Scan for the cell matching the given text and deliver its (x, y) coordinate at center. 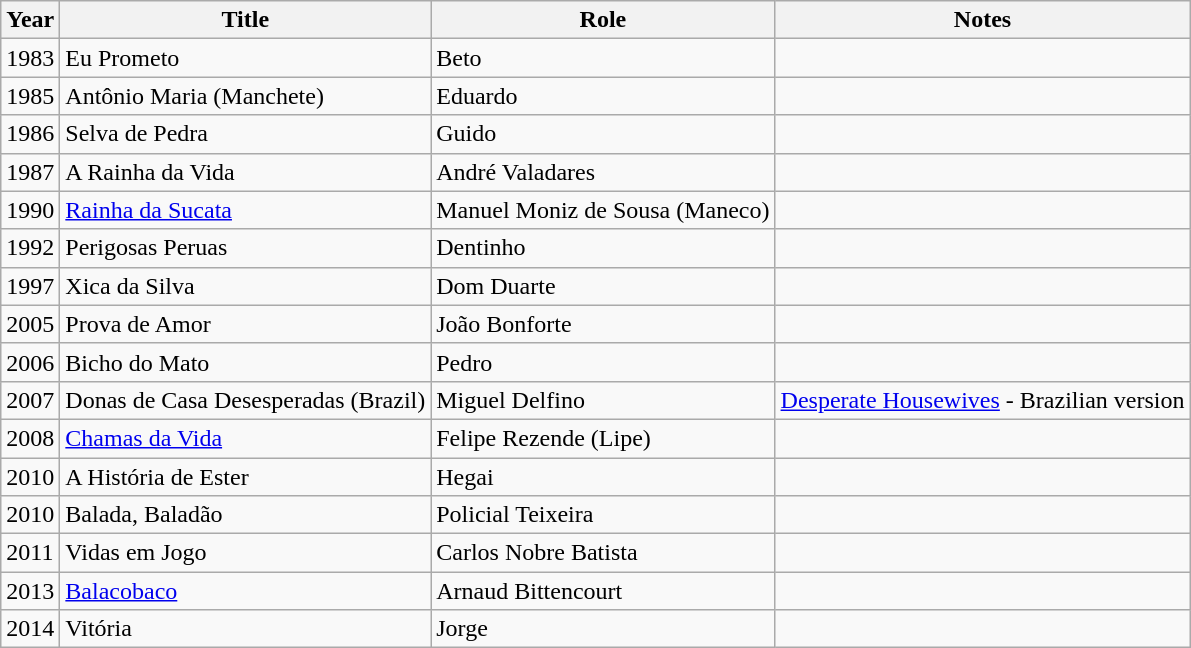
Beto (603, 58)
Eu Prometo (246, 58)
Desperate Housewives - Brazilian version (982, 400)
Prova de Amor (246, 324)
Guido (603, 134)
Policial Teixeira (603, 515)
João Bonforte (603, 324)
2011 (30, 553)
Pedro (603, 362)
A Rainha da Vida (246, 172)
Arnaud Bittencourt (603, 591)
1997 (30, 286)
2014 (30, 629)
Rainha da Sucata (246, 210)
Antônio Maria (Manchete) (246, 96)
1986 (30, 134)
1985 (30, 96)
Dom Duarte (603, 286)
Title (246, 20)
1987 (30, 172)
Donas de Casa Desesperadas (Brazil) (246, 400)
2007 (30, 400)
2008 (30, 438)
Carlos Nobre Batista (603, 553)
1992 (30, 248)
Miguel Delfino (603, 400)
Jorge (603, 629)
Balada, Baladão (246, 515)
Year (30, 20)
Xica da Silva (246, 286)
Eduardo (603, 96)
Hegai (603, 477)
Vitória (246, 629)
Dentinho (603, 248)
1990 (30, 210)
Manuel Moniz de Sousa (Maneco) (603, 210)
2013 (30, 591)
Vidas em Jogo (246, 553)
Bicho do Mato (246, 362)
Notes (982, 20)
2006 (30, 362)
Selva de Pedra (246, 134)
Balacobaco (246, 591)
André Valadares (603, 172)
1983 (30, 58)
2005 (30, 324)
Perigosas Peruas (246, 248)
Chamas da Vida (246, 438)
A História de Ester (246, 477)
Felipe Rezende (Lipe) (603, 438)
Role (603, 20)
